Return (x, y) of the center of cell containing provided text 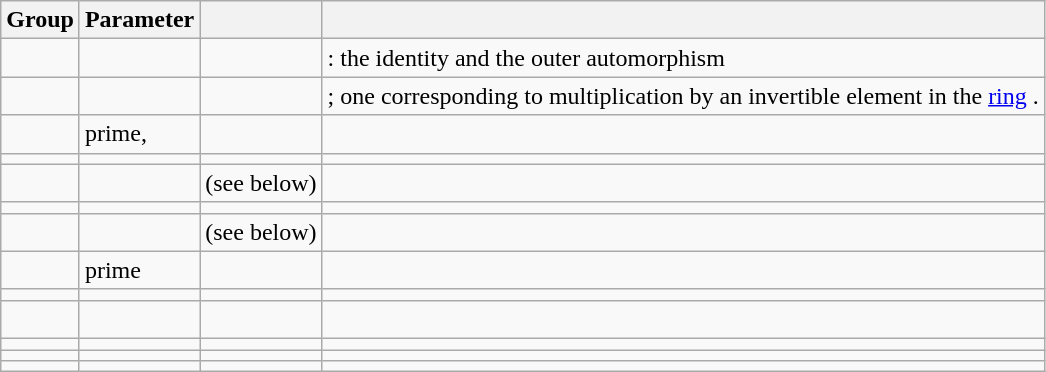
prime, (139, 134)
; one corresponding to multiplication by an invertible element in the ring . (683, 96)
Group (40, 20)
Parameter (139, 20)
: the identity and the outer automorphism (683, 58)
prime (139, 270)
